Scan for the cell matching the given text and deliver its (x, y) coordinate at center. 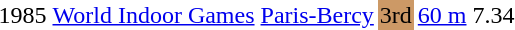
World Indoor Games (154, 15)
Paris-Bercy (317, 15)
3rd (396, 15)
60 m (442, 15)
